Identify which cell holds the provided text, then report its (X, Y) central coordinate. 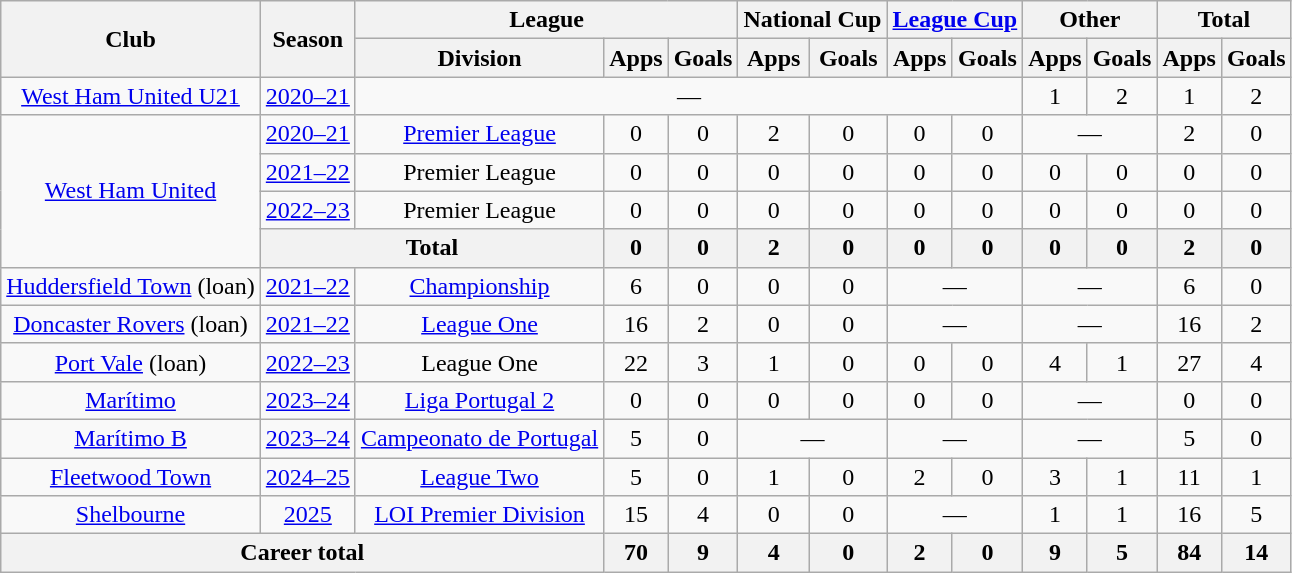
Club (131, 39)
League (546, 20)
League Two (479, 477)
22 (636, 362)
Marítimo (131, 400)
National Cup (812, 20)
2025 (308, 515)
Liga Portugal 2 (479, 400)
Campeonato de Portugal (479, 438)
70 (636, 553)
14 (1256, 553)
LOI Premier Division (479, 515)
Division (479, 58)
Season (308, 39)
84 (1189, 553)
West Ham United U21 (131, 96)
Fleetwood Town (131, 477)
Marítimo B (131, 438)
11 (1189, 477)
2024–25 (308, 477)
Doncaster Rovers (loan) (131, 324)
Other (1090, 20)
Championship (479, 286)
West Ham United (131, 191)
27 (1189, 362)
League Cup (955, 20)
Huddersfield Town (loan) (131, 286)
Shelbourne (131, 515)
15 (636, 515)
Career total (302, 553)
Port Vale (loan) (131, 362)
